Search for the cell housing the specified text and yield its (X, Y) center coordinate. 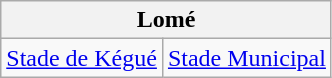
Lomé (166, 20)
Stade Municipal (246, 58)
Stade de Kégué (82, 58)
